Scan for the cell matching the given text and deliver its (X, Y) coordinate at center. 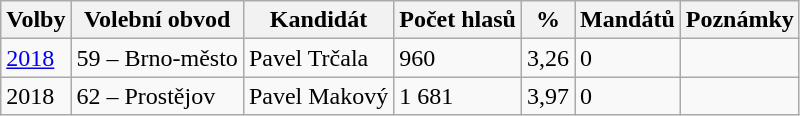
960 (458, 58)
Počet hlasů (458, 20)
Pavel Trčala (318, 58)
Pavel Makový (318, 96)
% (548, 20)
Mandátů (628, 20)
Kandidát (318, 20)
1 681 (458, 96)
59 – Brno-město (157, 58)
Volební obvod (157, 20)
Poznámky (740, 20)
Volby (36, 20)
62 – Prostějov (157, 96)
3,26 (548, 58)
3,97 (548, 96)
